Find where the given text appears and provide that cell's center as [x, y] coordinate. 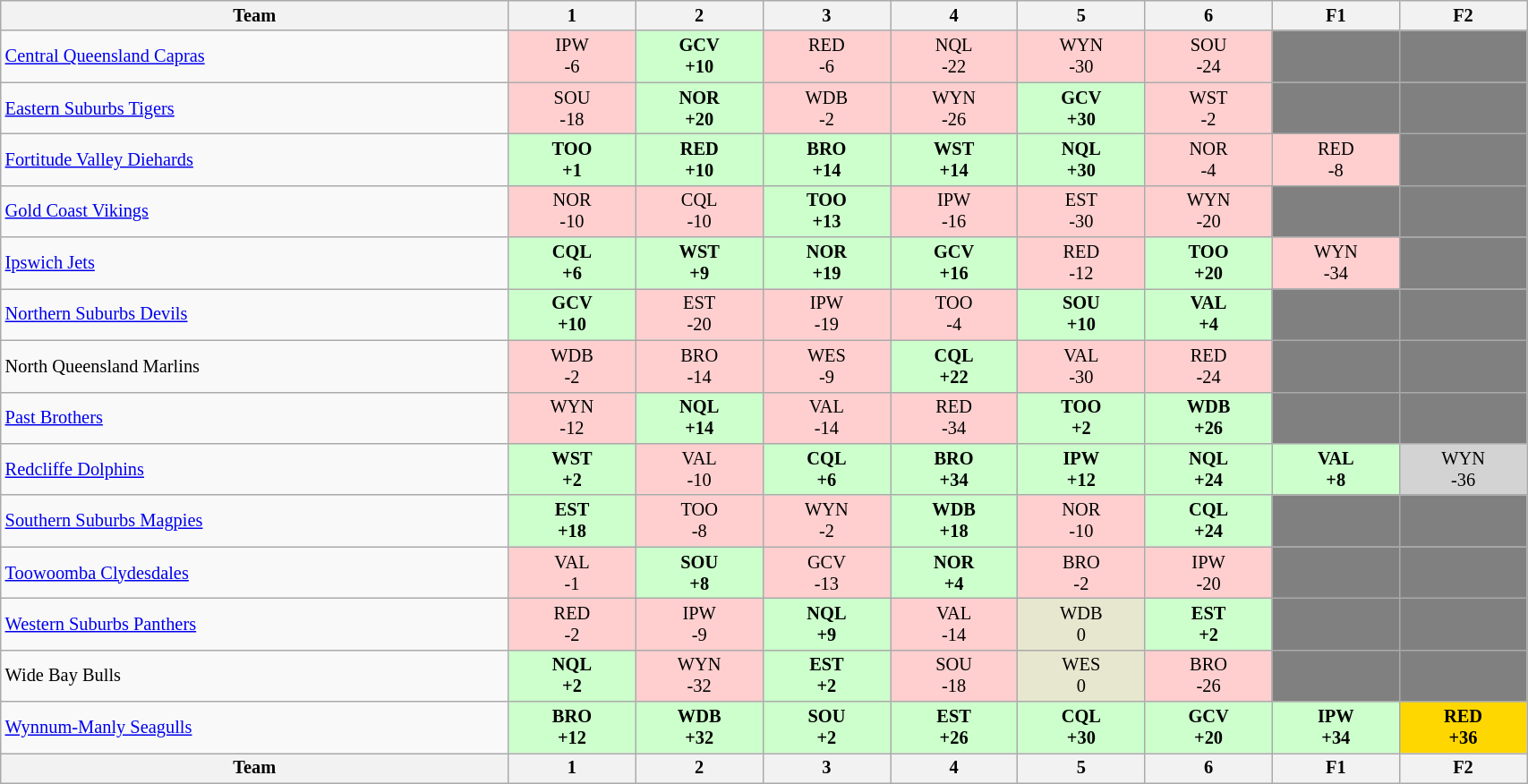
Wide Bay Bulls [254, 676]
VAL-30 [1081, 366]
Central Queensland Capras [254, 56]
VAL+8 [1336, 469]
Wynnum-Manly Seagulls [254, 728]
EST+18 [572, 521]
TOO+20 [1208, 263]
NOR+20 [699, 108]
WYN-32 [699, 676]
SOU+2 [826, 728]
NOR-4 [1208, 159]
NOR+4 [953, 573]
RED-24 [1208, 366]
IPW-6 [572, 56]
WYN-20 [1208, 211]
GCV+20 [1208, 728]
NOR+19 [826, 263]
SOU-24 [1208, 56]
CQL+22 [953, 366]
SOU+8 [699, 573]
Redcliffe Dolphins [254, 469]
BRO-14 [699, 366]
VAL-1 [572, 573]
WYN-2 [826, 521]
WES0 [1081, 676]
Northern Suburbs Devils [254, 314]
RED+36 [1463, 728]
IPW+12 [1081, 469]
Ipswich Jets [254, 263]
NQL+9 [826, 624]
NQL-22 [953, 56]
BRO+14 [826, 159]
RED-8 [1336, 159]
NQL+24 [1208, 469]
Past Brothers [254, 418]
WYN-36 [1463, 469]
TOO-8 [699, 521]
RED+10 [699, 159]
RED-34 [953, 418]
GCV+16 [953, 263]
Eastern Suburbs Tigers [254, 108]
BRO-2 [1081, 573]
Gold Coast Vikings [254, 211]
Western Suburbs Panthers [254, 624]
BRO-26 [1208, 676]
WST+14 [953, 159]
TOO+1 [572, 159]
WDB0 [1081, 624]
TOO+13 [826, 211]
IPW-19 [826, 314]
WYN-12 [572, 418]
WYN-30 [1081, 56]
RED-6 [826, 56]
SOU+10 [1081, 314]
TOO+2 [1081, 418]
CQL-10 [699, 211]
GCV-13 [826, 573]
WDB+18 [953, 521]
WDB+26 [1208, 418]
EST-20 [699, 314]
BRO+12 [572, 728]
Fortitude Valley Diehards [254, 159]
CQL+30 [1081, 728]
EST-30 [1081, 211]
WYN-34 [1336, 263]
WES-9 [826, 366]
WYN-26 [953, 108]
WST+2 [572, 469]
IPW-16 [953, 211]
CQL+24 [1208, 521]
GCV+30 [1081, 108]
IPW-9 [699, 624]
EST+26 [953, 728]
WDB+32 [699, 728]
BRO+34 [953, 469]
RED-12 [1081, 263]
VAL+4 [1208, 314]
NQL+2 [572, 676]
IPW-20 [1208, 573]
North Queensland Marlins [254, 366]
NQL+14 [699, 418]
RED-2 [572, 624]
IPW+34 [1336, 728]
WST+9 [699, 263]
Southern Suburbs Magpies [254, 521]
WST-2 [1208, 108]
TOO-4 [953, 314]
Toowoomba Clydesdales [254, 573]
NQL+30 [1081, 159]
VAL-10 [699, 469]
